Determine the (x, y) coordinate at the center of the cell enclosing the given text.  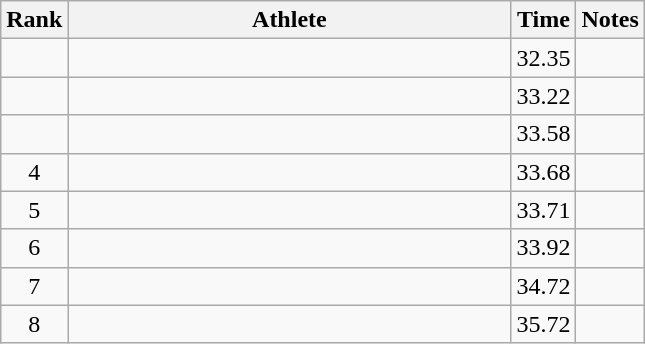
32.35 (544, 58)
33.58 (544, 134)
Rank (34, 20)
33.22 (544, 96)
35.72 (544, 324)
7 (34, 286)
Time (544, 20)
8 (34, 324)
33.68 (544, 172)
33.92 (544, 248)
33.71 (544, 210)
5 (34, 210)
Athlete (290, 20)
34.72 (544, 286)
6 (34, 248)
Notes (610, 20)
4 (34, 172)
